Pinpoint the cell where the given text exists, returning its [x, y] midpoint coordinate. 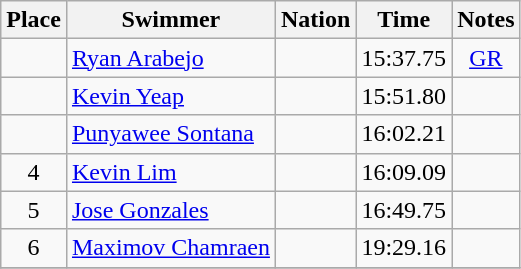
Place [34, 20]
16:49.75 [404, 210]
Swimmer [170, 20]
Jose Gonzales [170, 210]
6 [34, 248]
Time [404, 20]
Kevin Lim [170, 172]
4 [34, 172]
Nation [315, 20]
Notes [486, 20]
Kevin Yeap [170, 96]
5 [34, 210]
Punyawee Sontana [170, 134]
GR [486, 58]
Maximov Chamraen [170, 248]
Ryan Arabejo [170, 58]
19:29.16 [404, 248]
15:37.75 [404, 58]
15:51.80 [404, 96]
16:09.09 [404, 172]
16:02.21 [404, 134]
